Determine the (X, Y) coordinate at the center of the cell enclosing the given text.  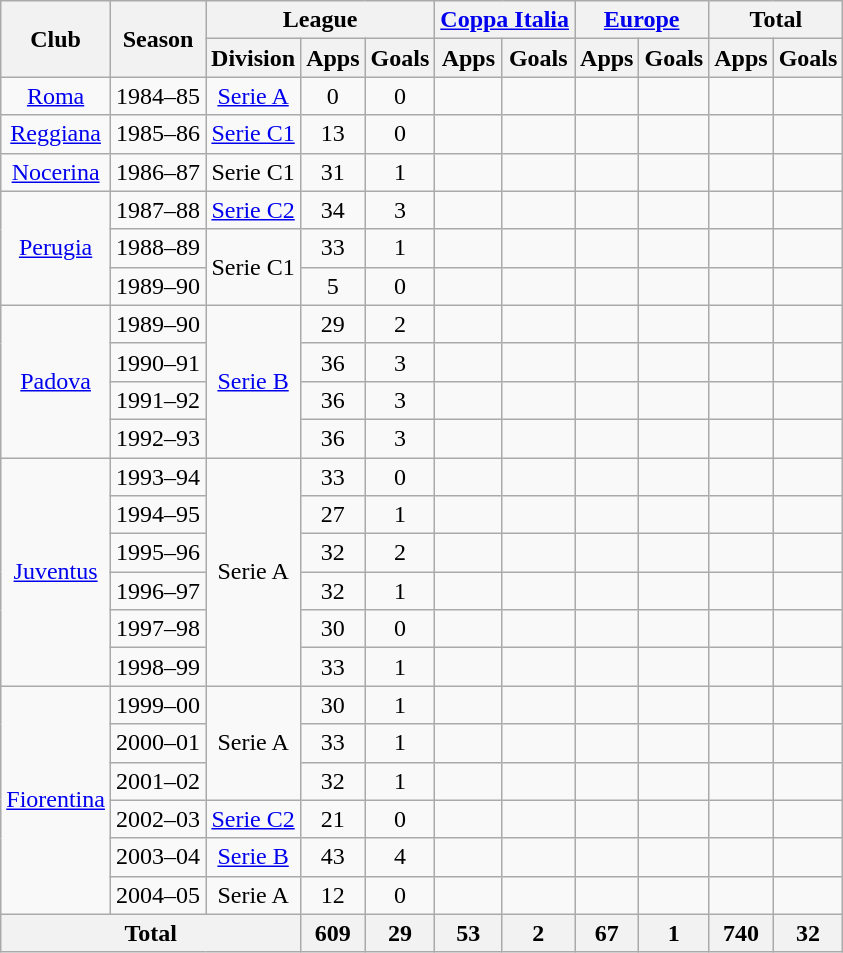
1991–92 (158, 400)
27 (333, 515)
1986–87 (158, 172)
Juventus (56, 572)
1987–88 (158, 210)
12 (333, 895)
5 (333, 286)
1999–00 (158, 705)
Reggiana (56, 134)
2002–03 (158, 819)
League (320, 20)
1994–95 (158, 515)
1996–97 (158, 591)
Perugia (56, 248)
Padova (56, 381)
53 (468, 933)
Roma (56, 96)
740 (741, 933)
4 (400, 857)
2003–04 (158, 857)
1992–93 (158, 438)
1990–91 (158, 362)
Fiorentina (56, 800)
31 (333, 172)
Season (158, 39)
21 (333, 819)
1984–85 (158, 96)
Nocerina (56, 172)
2004–05 (158, 895)
1998–99 (158, 667)
43 (333, 857)
1985–86 (158, 134)
1995–96 (158, 553)
Europe (642, 20)
609 (333, 933)
2000–01 (158, 743)
1997–98 (158, 629)
1993–94 (158, 477)
2001–02 (158, 781)
Division (254, 58)
67 (607, 933)
Club (56, 39)
Coppa Italia (505, 20)
1988–89 (158, 248)
34 (333, 210)
13 (333, 134)
